Output the [x, y] coordinate of the center of the cell containing the given text.  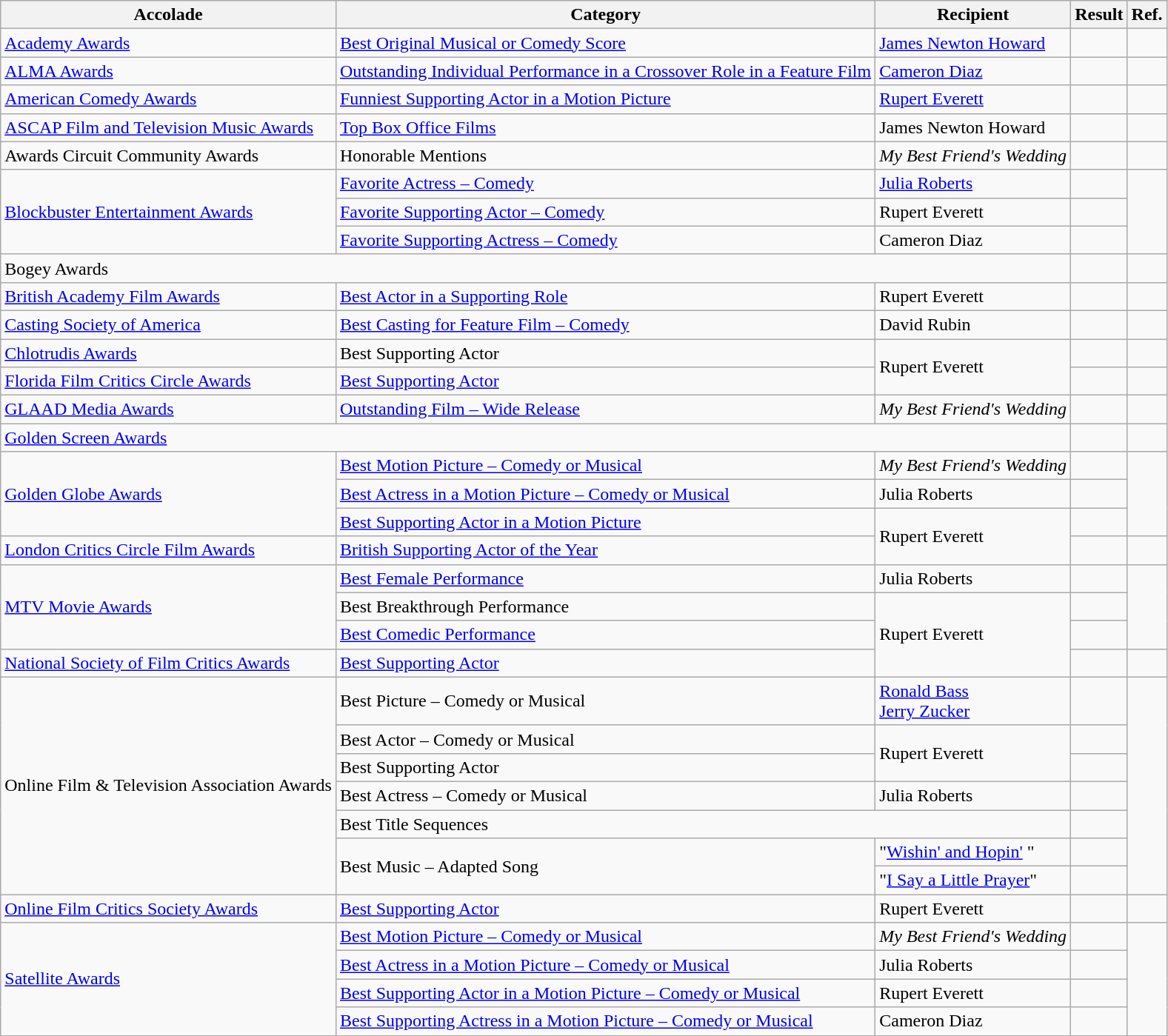
MTV Movie Awards [169, 606]
Ref. [1147, 15]
ALMA Awards [169, 71]
Category [605, 15]
Favorite Supporting Actor – Comedy [605, 212]
Outstanding Film – Wide Release [605, 410]
British Academy Film Awards [169, 296]
Golden Screen Awards [536, 438]
Golden Globe Awards [169, 494]
Academy Awards [169, 43]
National Society of Film Critics Awards [169, 663]
Best Supporting Actor in a Motion Picture [605, 522]
Best Title Sequences [703, 824]
Satellite Awards [169, 979]
Best Actor in a Supporting Role [605, 296]
Online Film Critics Society Awards [169, 909]
Casting Society of America [169, 324]
Result [1099, 15]
Best Music – Adapted Song [605, 866]
Best Picture – Comedy or Musical [605, 701]
Best Supporting Actress in a Motion Picture – Comedy or Musical [605, 1021]
Best Female Performance [605, 578]
Best Actress – Comedy or Musical [605, 795]
Florida Film Critics Circle Awards [169, 381]
Ronald BassJerry Zucker [973, 701]
Online Film & Television Association Awards [169, 785]
GLAAD Media Awards [169, 410]
Best Breakthrough Performance [605, 606]
British Supporting Actor of the Year [605, 550]
Recipient [973, 15]
Chlotrudis Awards [169, 353]
"Wishin' and Hopin' " [973, 852]
Favorite Supporting Actress – Comedy [605, 240]
American Comedy Awards [169, 99]
Best Original Musical or Comedy Score [605, 43]
Outstanding Individual Performance in a Crossover Role in a Feature Film [605, 71]
Funniest Supporting Actor in a Motion Picture [605, 99]
David Rubin [973, 324]
London Critics Circle Film Awards [169, 550]
Honorable Mentions [605, 156]
Best Comedic Performance [605, 635]
Best Casting for Feature Film – Comedy [605, 324]
ASCAP Film and Television Music Awards [169, 127]
Bogey Awards [536, 268]
Best Supporting Actor in a Motion Picture – Comedy or Musical [605, 993]
Favorite Actress – Comedy [605, 184]
Best Actor – Comedy or Musical [605, 739]
Top Box Office Films [605, 127]
"I Say a Little Prayer" [973, 880]
Blockbuster Entertainment Awards [169, 212]
Awards Circuit Community Awards [169, 156]
Accolade [169, 15]
